For the text-containing cell, return its midpoint in [x, y] coordinate format. 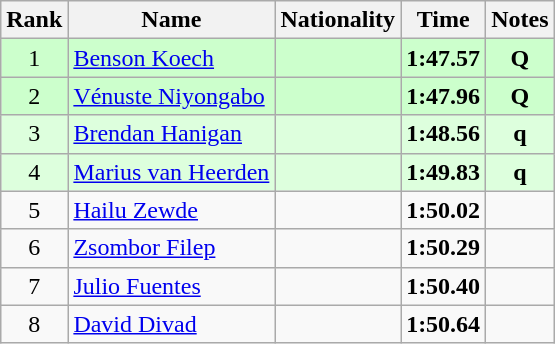
1:50.64 [444, 324]
1:49.83 [444, 172]
Brendan Hanigan [172, 134]
7 [34, 286]
3 [34, 134]
1:50.29 [444, 248]
Name [172, 20]
Vénuste Niyongabo [172, 96]
Julio Fuentes [172, 286]
David Divad [172, 324]
Rank [34, 20]
Zsombor Filep [172, 248]
Marius van Heerden [172, 172]
1 [34, 58]
4 [34, 172]
1:48.56 [444, 134]
Nationality [338, 20]
1:50.02 [444, 210]
2 [34, 96]
Time [444, 20]
1:47.96 [444, 96]
8 [34, 324]
1:50.40 [444, 286]
Hailu Zewde [172, 210]
6 [34, 248]
1:47.57 [444, 58]
Benson Koech [172, 58]
5 [34, 210]
Notes [520, 20]
